Identify which cell holds the provided text, then report its [X, Y] central coordinate. 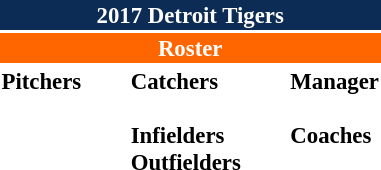
2017 Detroit Tigers [190, 15]
Roster [190, 48]
